Scan for the cell matching the given text and deliver its (x, y) coordinate at center. 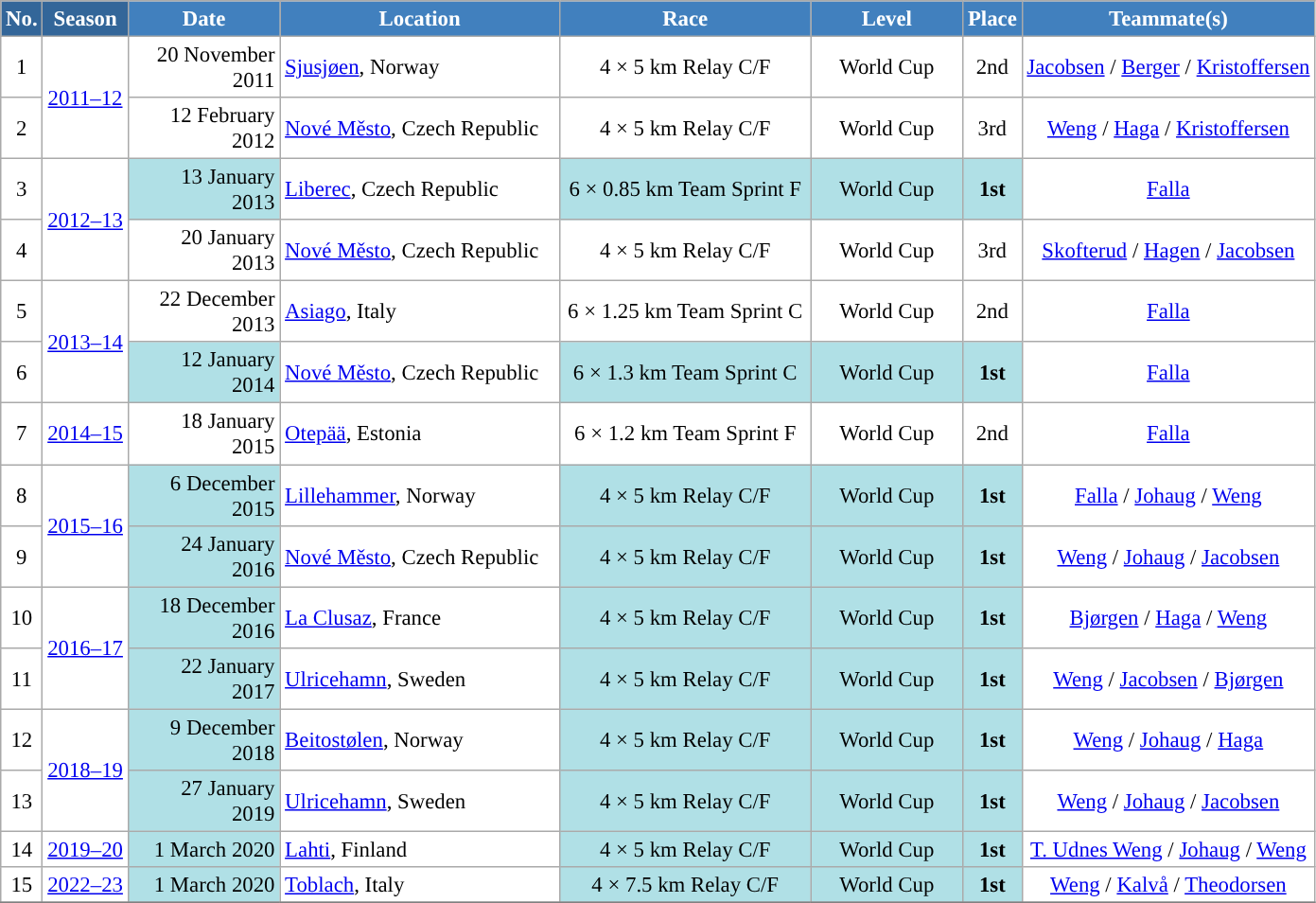
12 January 2014 (204, 373)
18 December 2016 (204, 617)
2012–13 (85, 220)
Lillehammer, Norway (420, 496)
Skofterud / Hagen / Jacobsen (1168, 250)
Teammate(s) (1168, 19)
10 (22, 617)
6 (22, 373)
22 December 2013 (204, 312)
2013–14 (85, 343)
Beitostølen, Norway (420, 740)
24 January 2016 (204, 557)
2015–16 (85, 526)
Lahti, Finland (420, 849)
13 (22, 801)
13 January 2013 (204, 189)
15 (22, 885)
1 (22, 68)
9 (22, 557)
27 January 2019 (204, 801)
12 February 2012 (204, 129)
Liberec, Czech Republic (420, 189)
11 (22, 678)
Toblach, Italy (420, 885)
Weng / Haga / Kristoffersen (1168, 129)
6 × 1.3 km Team Sprint C (685, 373)
2019–20 (85, 849)
Date (204, 19)
Asiago, Italy (420, 312)
18 January 2015 (204, 434)
Jacobsen / Berger / Kristoffersen (1168, 68)
Weng / Kalvå / Theodorsen (1168, 885)
14 (22, 849)
8 (22, 496)
4 × 7.5 km Relay C/F (685, 885)
2011–12 (85, 98)
22 January 2017 (204, 678)
No. (22, 19)
Otepää, Estonia (420, 434)
4 (22, 250)
20 November 2011 (204, 68)
2022–23 (85, 885)
Falla / Johaug / Weng (1168, 496)
2018–19 (85, 770)
Weng / Johaug / Haga (1168, 740)
7 (22, 434)
Location (420, 19)
2016–17 (85, 647)
Place (992, 19)
Bjørgen / Haga / Weng (1168, 617)
6 × 1.25 km Team Sprint C (685, 312)
12 (22, 740)
Level (887, 19)
2 (22, 129)
5 (22, 312)
T. Udnes Weng / Johaug / Weng (1168, 849)
6 × 0.85 km Team Sprint F (685, 189)
Weng / Jacobsen / Bjørgen (1168, 678)
6 × 1.2 km Team Sprint F (685, 434)
3 (22, 189)
2014–15 (85, 434)
La Clusaz, France (420, 617)
6 December 2015 (204, 496)
Race (685, 19)
20 January 2013 (204, 250)
Sjusjøen, Norway (420, 68)
9 December 2018 (204, 740)
Season (85, 19)
